Pinpoint the cell where the given text exists, returning its (x, y) midpoint coordinate. 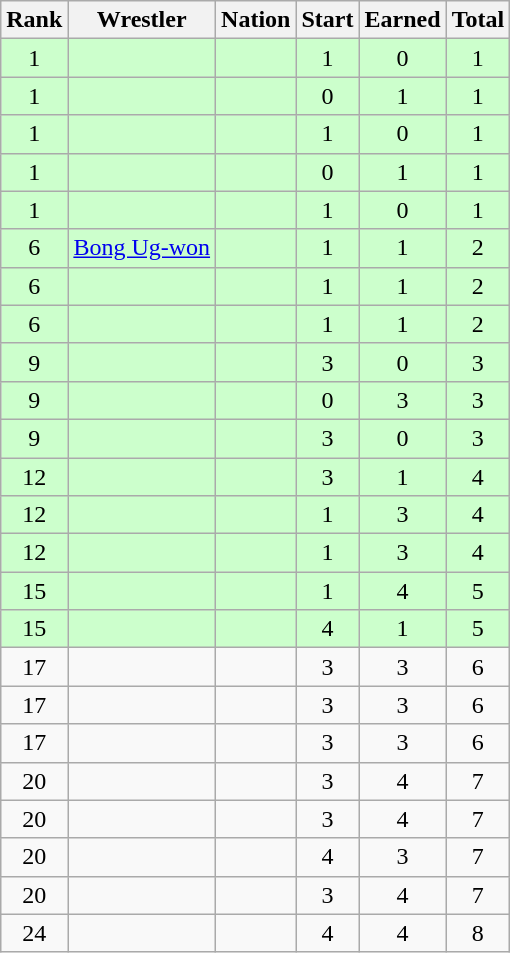
8 (478, 933)
Nation (256, 20)
Start (328, 20)
Earned (402, 20)
Bong Ug-won (142, 248)
Wrestler (142, 20)
Total (478, 20)
Rank (34, 20)
24 (34, 933)
